Search for the cell housing the specified text and yield its (x, y) center coordinate. 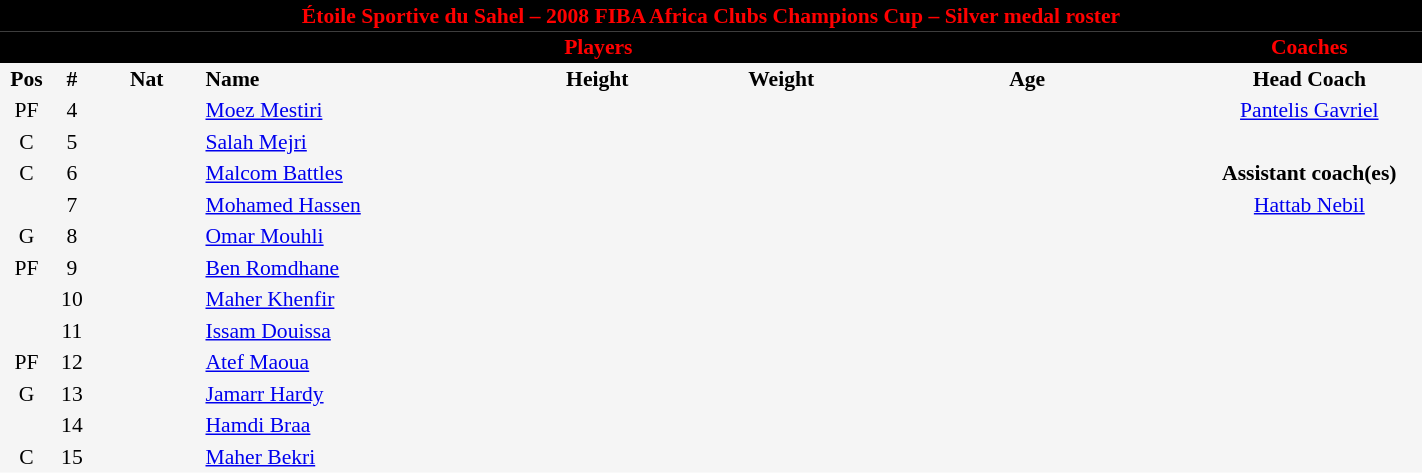
Issam Douissa (346, 331)
Head Coach (1310, 79)
Atef Maoua (346, 362)
Pos (26, 79)
10 (72, 300)
Omar Mouhli (346, 236)
14 (72, 426)
Height (598, 79)
11 (72, 331)
Nat (147, 79)
Weight (782, 79)
8 (72, 236)
Mohamed Hassen (346, 205)
9 (72, 268)
# (72, 79)
Assistant coach(es) (1310, 174)
4 (72, 110)
Players (598, 48)
12 (72, 362)
Coaches (1310, 48)
7 (72, 205)
Moez Mestiri (346, 110)
5 (72, 142)
13 (72, 394)
6 (72, 174)
Pantelis Gavriel (1310, 110)
Hattab Nebil (1310, 205)
15 (72, 457)
Maher Bekri (346, 457)
Age (1028, 79)
Jamarr Hardy (346, 394)
Ben Romdhane (346, 268)
Salah Mejri (346, 142)
Malcom Battles (346, 174)
Étoile Sportive du Sahel – 2008 FIBA Africa Clubs Champions Cup – Silver medal roster (711, 16)
Name (346, 79)
Hamdi Braa (346, 426)
Maher Khenfir (346, 300)
